Extract the (X, Y) coordinate from the center of the cell holding the provided text.  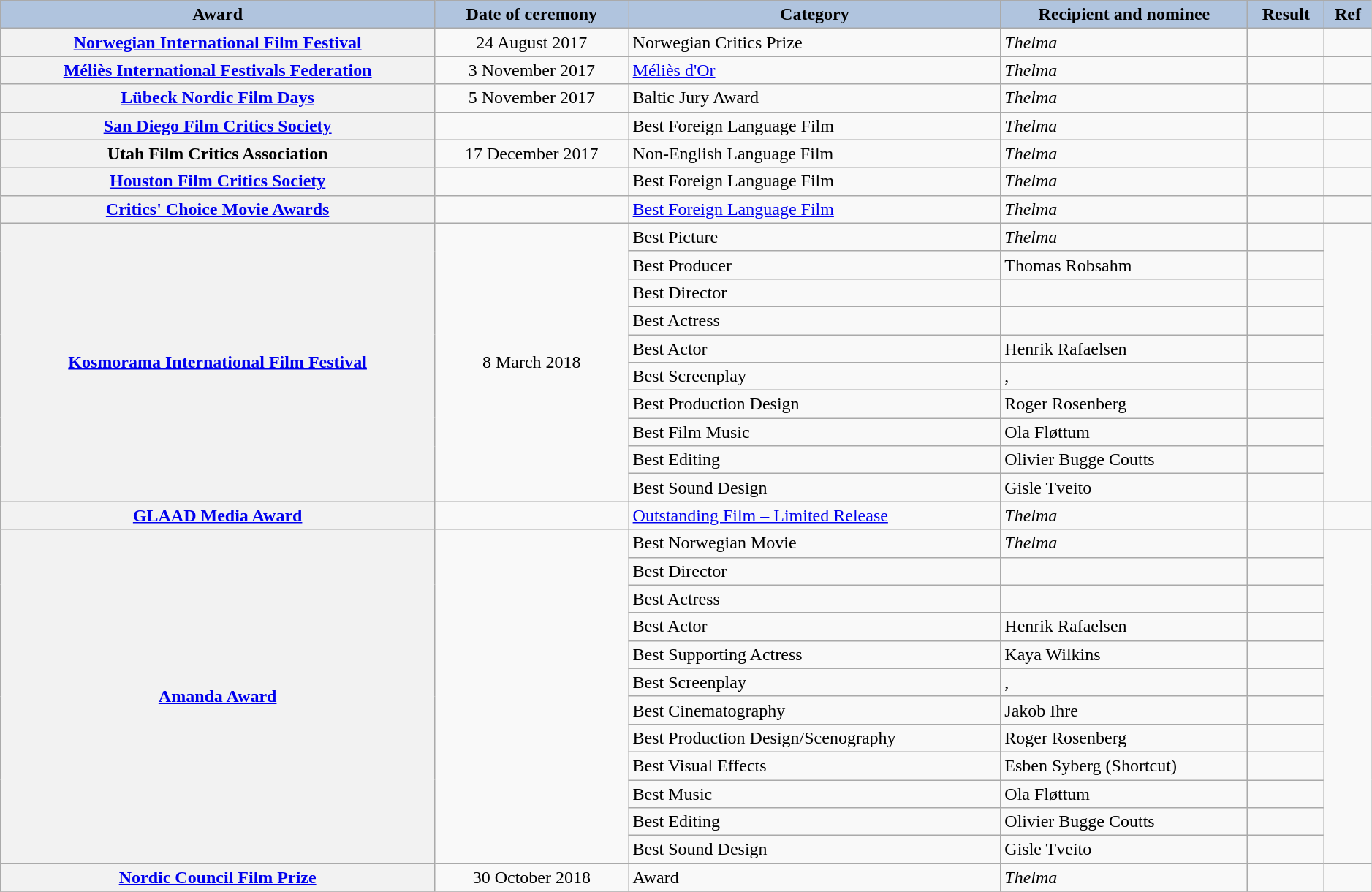
Amanda Award (218, 696)
Jakob Ihre (1124, 710)
3 November 2017 (532, 70)
Best Production Design (814, 404)
Méliès d'Or (814, 70)
Best Film Music (814, 432)
Critics' Choice Movie Awards (218, 209)
Thomas Robsahm (1124, 265)
Best Visual Effects (814, 766)
Best Cinematography (814, 710)
Méliès International Festivals Federation (218, 70)
Best Producer (814, 265)
Best Norwegian Movie (814, 543)
8 March 2018 (532, 363)
Houston Film Critics Society (218, 181)
Kosmorama International Film Festival (218, 363)
Nordic Council Film Prize (218, 877)
Ref (1348, 15)
5 November 2017 (532, 98)
Baltic Jury Award (814, 98)
Kaya Wilkins (1124, 654)
Non-English Language Film (814, 154)
Category (814, 15)
Date of ceremony (532, 15)
San Diego Film Critics Society (218, 126)
Best Picture (814, 237)
24 August 2017 (532, 42)
GLAAD Media Award (218, 515)
Recipient and nominee (1124, 15)
17 December 2017 (532, 154)
Best Production Design/Scenography (814, 738)
Utah Film Critics Association (218, 154)
Norwegian Critics Prize (814, 42)
Esben Syberg (Shortcut) (1124, 766)
Result (1286, 15)
Best Supporting Actress (814, 654)
30 October 2018 (532, 877)
Best Music (814, 793)
Lübeck Nordic Film Days (218, 98)
Norwegian International Film Festival (218, 42)
Outstanding Film – Limited Release (814, 515)
